Return the (X, Y) coordinate for the center point of the cell that contains the specified text.  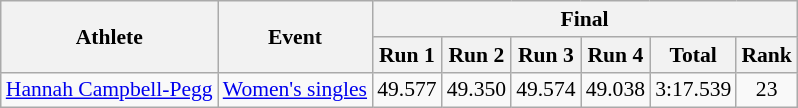
49.577 (406, 90)
49.038 (616, 90)
Run 4 (616, 55)
Athlete (110, 36)
Event (295, 36)
Final (584, 19)
3:17.539 (693, 90)
Run 1 (406, 55)
Total (693, 55)
Run 3 (546, 55)
23 (766, 90)
49.574 (546, 90)
Run 2 (476, 55)
Rank (766, 55)
49.350 (476, 90)
Women's singles (295, 90)
Hannah Campbell-Pegg (110, 90)
